Return [X, Y] of the center of cell containing provided text 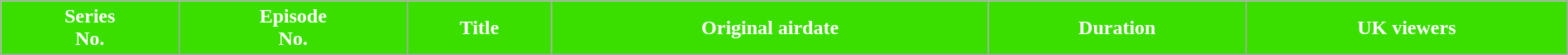
Original airdate [770, 28]
Title [480, 28]
SeriesNo. [90, 28]
EpisodeNo. [294, 28]
Duration [1116, 28]
UK viewers [1406, 28]
